Scan for the cell matching the given text and deliver its [x, y] coordinate at center. 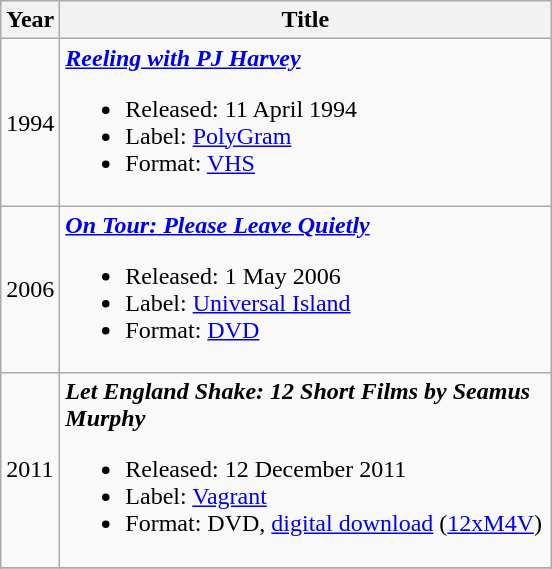
Reeling with PJ HarveyReleased: 11 April 1994Label: PolyGramFormat: VHS [306, 122]
On Tour: Please Leave QuietlyReleased: 1 May 2006Label: Universal IslandFormat: DVD [306, 290]
1994 [30, 122]
2006 [30, 290]
2011 [30, 470]
Let England Shake: 12 Short Films by Seamus MurphyReleased: 12 December 2011Label: VagrantFormat: DVD, digital download (12xM4V) [306, 470]
Year [30, 20]
Title [306, 20]
